Capture the cell that displays the provided text and extract its [X, Y] central coordinate. 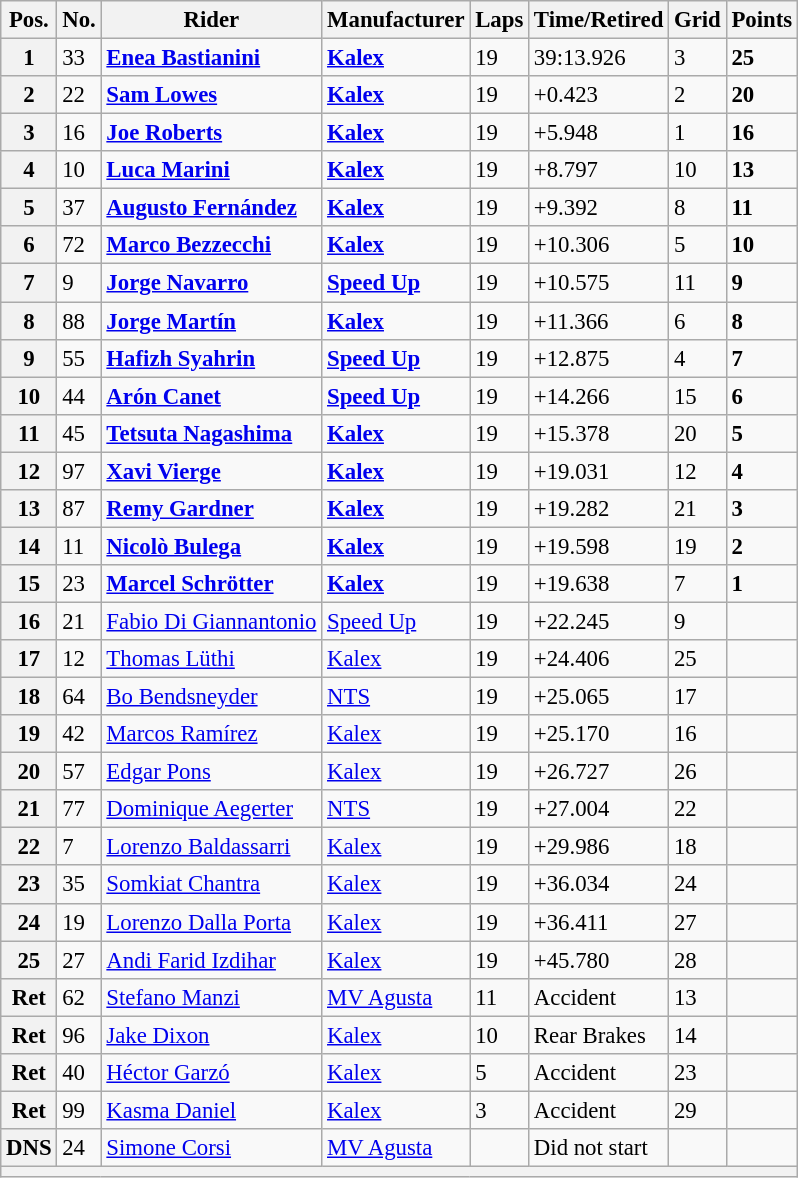
Héctor Garzó [212, 1073]
+26.727 [599, 772]
+27.004 [599, 809]
Remy Gardner [212, 509]
+25.065 [599, 697]
Dominique Aegerter [212, 809]
44 [79, 396]
Arón Canet [212, 396]
Laps [500, 20]
+15.378 [599, 433]
Nicolò Bulega [212, 546]
87 [79, 509]
+19.282 [599, 509]
Edgar Pons [212, 772]
+0.423 [599, 95]
Kasma Daniel [212, 1110]
39:13.926 [599, 58]
Marcos Ramírez [212, 734]
Jake Dixon [212, 1035]
Tetsuta Nagashima [212, 433]
Lorenzo Baldassarri [212, 847]
40 [79, 1073]
Enea Bastianini [212, 58]
+8.797 [599, 170]
Fabio Di Giannantonio [212, 621]
29 [698, 1110]
72 [79, 245]
99 [79, 1110]
45 [79, 433]
+36.034 [599, 885]
35 [79, 885]
Simone Corsi [212, 1148]
+19.598 [599, 546]
57 [79, 772]
+5.948 [599, 133]
Marco Bezzecchi [212, 245]
Andi Farid Izdihar [212, 960]
+45.780 [599, 960]
Stefano Manzi [212, 997]
+14.266 [599, 396]
64 [79, 697]
Jorge Martín [212, 321]
DNS [29, 1148]
Lorenzo Dalla Porta [212, 922]
Jorge Navarro [212, 283]
+10.306 [599, 245]
37 [79, 208]
Points [762, 20]
77 [79, 809]
Luca Marini [212, 170]
Augusto Fernández [212, 208]
+10.575 [599, 283]
97 [79, 471]
Xavi Vierge [212, 471]
28 [698, 960]
Hafizh Syahrin [212, 358]
33 [79, 58]
Thomas Lüthi [212, 659]
+11.366 [599, 321]
96 [79, 1035]
Bo Bendsneyder [212, 697]
Sam Lowes [212, 95]
26 [698, 772]
Rear Brakes [599, 1035]
Pos. [29, 20]
55 [79, 358]
+12.875 [599, 358]
Somkiat Chantra [212, 885]
+19.638 [599, 584]
+25.170 [599, 734]
+19.031 [599, 471]
Rider [212, 20]
+24.406 [599, 659]
Grid [698, 20]
+36.411 [599, 922]
Manufacturer [396, 20]
Did not start [599, 1148]
+29.986 [599, 847]
+9.392 [599, 208]
88 [79, 321]
+22.245 [599, 621]
Marcel Schrötter [212, 584]
No. [79, 20]
62 [79, 997]
42 [79, 734]
Joe Roberts [212, 133]
Time/Retired [599, 20]
